Extract the (x, y) coordinate from the center of the cell holding the provided text.  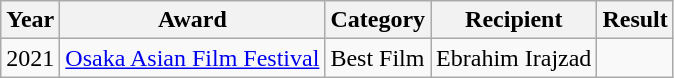
Result (635, 20)
Ebrahim Irajzad (514, 58)
Recipient (514, 20)
Best Film (378, 58)
Award (192, 20)
2021 (30, 58)
Osaka Asian Film Festival (192, 58)
Year (30, 20)
Category (378, 20)
